Output the (X, Y) coordinate of the center of the cell containing the given text.  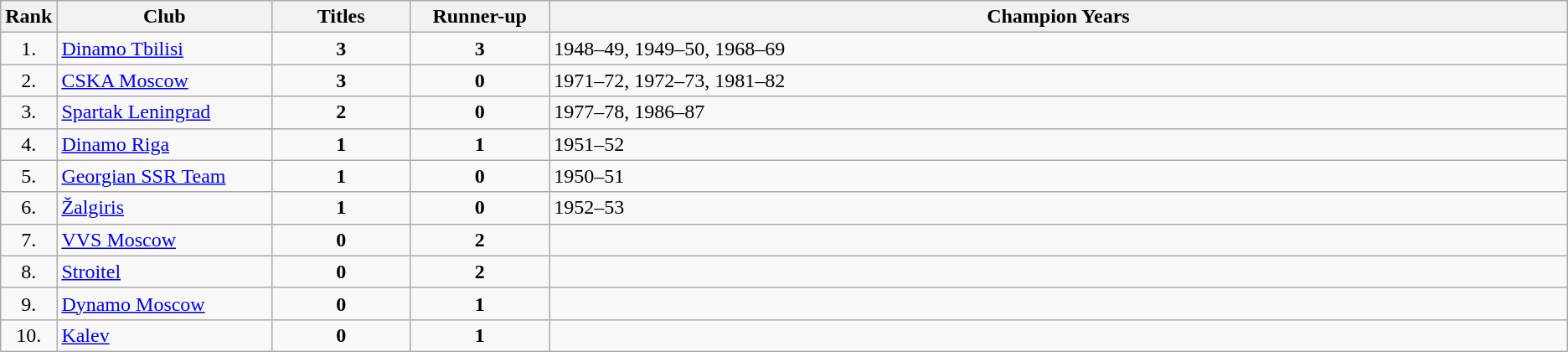
Kalev (164, 335)
Titles (342, 17)
1950–51 (1059, 176)
1952–53 (1059, 208)
10. (28, 335)
Runner-up (480, 17)
Žalgiris (164, 208)
3. (28, 112)
Dynamo Moscow (164, 303)
2. (28, 80)
4. (28, 144)
9. (28, 303)
VVS Moscow (164, 240)
Stroitel (164, 272)
Spartak Leningrad (164, 112)
Georgian SSR Team (164, 176)
Rank (28, 17)
CSKA Moscow (164, 80)
8. (28, 272)
1971–72, 1972–73, 1981–82 (1059, 80)
5. (28, 176)
1951–52 (1059, 144)
1977–78, 1986–87 (1059, 112)
7. (28, 240)
Dinamo Riga (164, 144)
Club (164, 17)
1. (28, 49)
6. (28, 208)
Champion Years (1059, 17)
Dinamo Tbilisi (164, 49)
1948–49, 1949–50, 1968–69 (1059, 49)
